Return the (x, y) coordinate for the center point of the cell that contains the specified text.  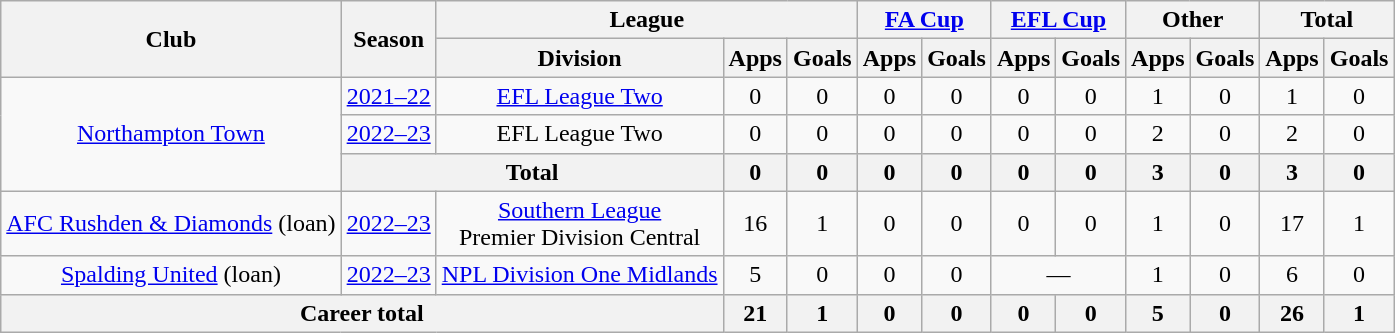
— (1058, 275)
League (646, 20)
6 (1292, 275)
Northampton Town (171, 134)
2021–22 (388, 96)
Career total (362, 313)
Spalding United (loan) (171, 275)
Division (580, 58)
Other (1193, 20)
26 (1292, 313)
16 (755, 224)
AFC Rushden & Diamonds (loan) (171, 224)
17 (1292, 224)
Season (388, 39)
21 (755, 313)
NPL Division One Midlands (580, 275)
Southern LeaguePremier Division Central (580, 224)
EFL Cup (1058, 20)
Club (171, 39)
FA Cup (924, 20)
